Scan for the cell matching the given text and deliver its [X, Y] coordinate at center. 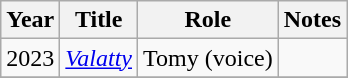
2023 [30, 58]
Year [30, 20]
Tomy (voice) [208, 58]
Title [99, 20]
Valatty [99, 58]
Role [208, 20]
Notes [312, 20]
